Output the [x, y] coordinate of the center of the cell containing the given text.  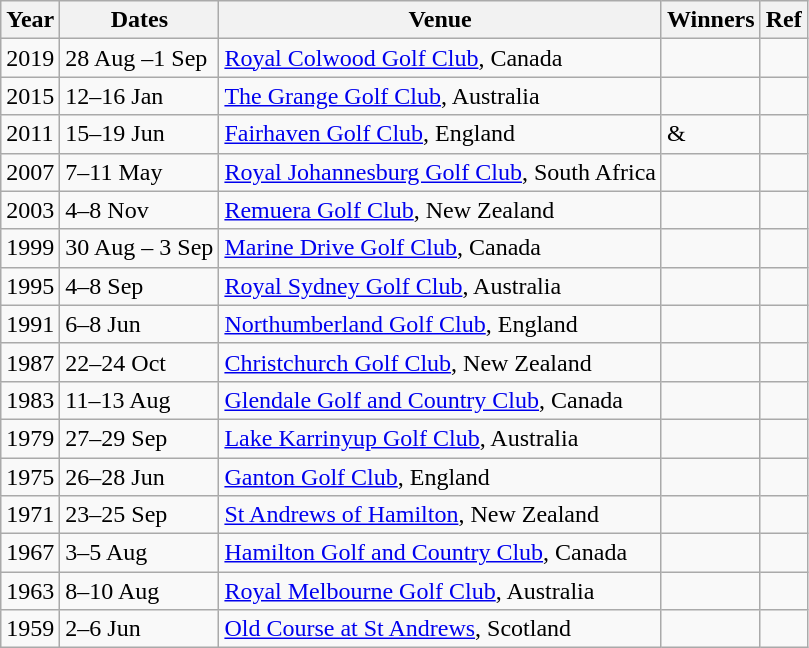
Venue [440, 20]
1991 [30, 324]
Lake Karrinyup Golf Club, Australia [440, 438]
27–29 Sep [140, 438]
1967 [30, 553]
23–25 Sep [140, 515]
Royal Colwood Golf Club, Canada [440, 58]
Christchurch Golf Club, New Zealand [440, 362]
Ref [784, 20]
Royal Johannesburg Golf Club, South Africa [440, 172]
1987 [30, 362]
7–11 May [140, 172]
26–28 Jun [140, 477]
1995 [30, 286]
28 Aug –1 Sep [140, 58]
Dates [140, 20]
& [710, 134]
1959 [30, 629]
The Grange Golf Club, Australia [440, 96]
1999 [30, 248]
1979 [30, 438]
Royal Sydney Golf Club, Australia [440, 286]
Ganton Golf Club, England [440, 477]
22–24 Oct [140, 362]
2007 [30, 172]
Fairhaven Golf Club, England [440, 134]
1963 [30, 591]
Royal Melbourne Golf Club, Australia [440, 591]
1971 [30, 515]
2019 [30, 58]
8–10 Aug [140, 591]
15–19 Jun [140, 134]
Marine Drive Golf Club, Canada [440, 248]
4–8 Nov [140, 210]
30 Aug – 3 Sep [140, 248]
2011 [30, 134]
2–6 Jun [140, 629]
6–8 Jun [140, 324]
Northumberland Golf Club, England [440, 324]
Glendale Golf and Country Club, Canada [440, 400]
Year [30, 20]
Old Course at St Andrews, Scotland [440, 629]
3–5 Aug [140, 553]
2003 [30, 210]
4–8 Sep [140, 286]
Hamilton Golf and Country Club, Canada [440, 553]
Remuera Golf Club, New Zealand [440, 210]
11–13 Aug [140, 400]
1983 [30, 400]
12–16 Jan [140, 96]
1975 [30, 477]
St Andrews of Hamilton, New Zealand [440, 515]
Winners [710, 20]
2015 [30, 96]
